Pinpoint the cell where the given text exists, returning its (X, Y) midpoint coordinate. 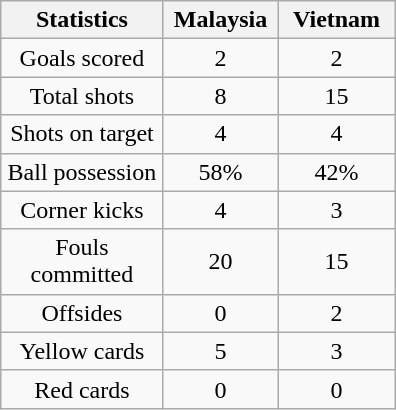
Statistics (82, 20)
Offsides (82, 313)
Corner kicks (82, 210)
8 (220, 96)
58% (220, 172)
Fouls committed (82, 262)
Total shots (82, 96)
Red cards (82, 389)
Malaysia (220, 20)
42% (337, 172)
Ball possession (82, 172)
Yellow cards (82, 351)
20 (220, 262)
Vietnam (337, 20)
Goals scored (82, 58)
5 (220, 351)
Shots on target (82, 134)
